Return the [x, y] coordinate for the center point of the cell that contains the specified text.  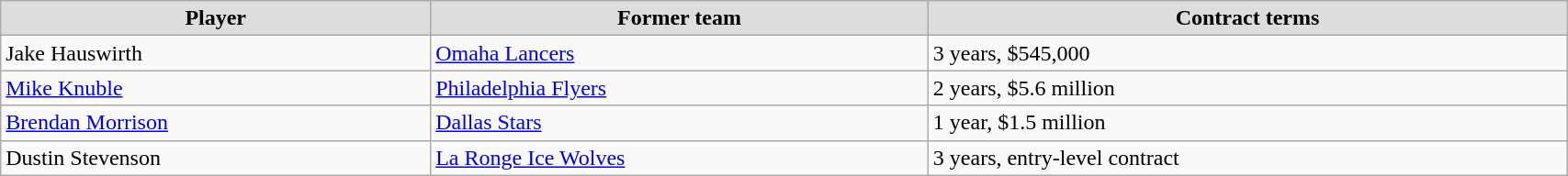
3 years, entry-level contract [1247, 158]
Omaha Lancers [680, 53]
Dallas Stars [680, 123]
Brendan Morrison [216, 123]
1 year, $1.5 million [1247, 123]
La Ronge Ice Wolves [680, 158]
Mike Knuble [216, 88]
Dustin Stevenson [216, 158]
Player [216, 18]
Contract terms [1247, 18]
2 years, $5.6 million [1247, 88]
Philadelphia Flyers [680, 88]
Former team [680, 18]
3 years, $545,000 [1247, 53]
Jake Hauswirth [216, 53]
